Return the (x, y) coordinate for the center point of the cell that contains the specified text.  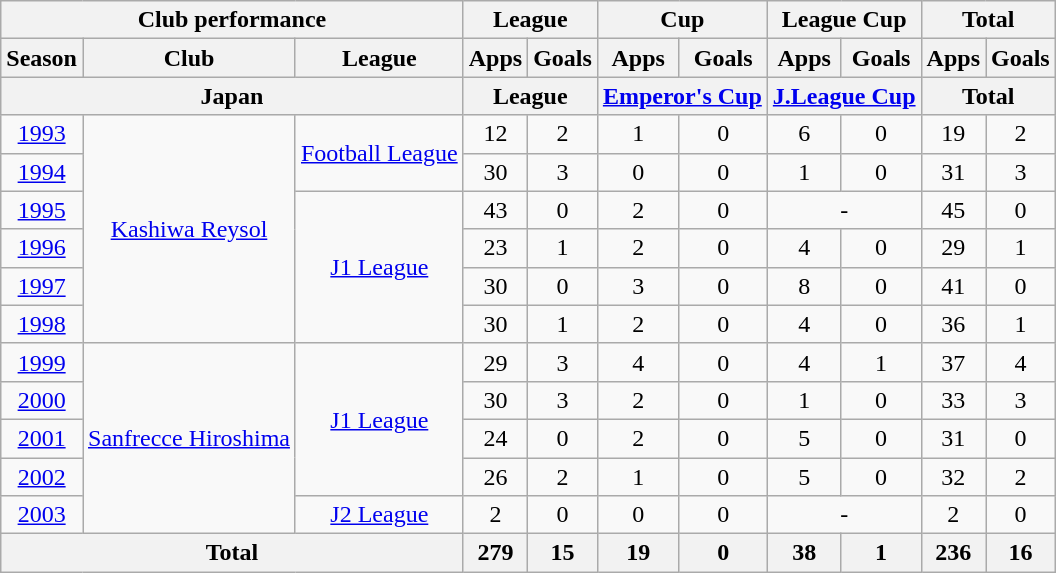
8 (804, 286)
Sanfrecce Hiroshima (188, 438)
37 (953, 362)
236 (953, 553)
24 (495, 438)
45 (953, 210)
1996 (42, 248)
1999 (42, 362)
32 (953, 477)
12 (495, 134)
2000 (42, 400)
2001 (42, 438)
League Cup (844, 20)
1994 (42, 172)
J2 League (379, 515)
15 (563, 553)
Football League (379, 153)
J.League Cup (844, 96)
Emperor's Cup (682, 96)
279 (495, 553)
Club (188, 58)
23 (495, 248)
1995 (42, 210)
Kashiwa Reysol (188, 229)
1997 (42, 286)
38 (804, 553)
1993 (42, 134)
36 (953, 324)
Season (42, 58)
41 (953, 286)
Japan (232, 96)
26 (495, 477)
43 (495, 210)
2002 (42, 477)
Club performance (232, 20)
6 (804, 134)
16 (1021, 553)
33 (953, 400)
2003 (42, 515)
1998 (42, 324)
Cup (682, 20)
